Return (x, y) of the center of cell containing provided text 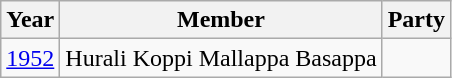
1952 (30, 58)
Year (30, 20)
Party (416, 20)
Hurali Koppi Mallappa Basappa (221, 58)
Member (221, 20)
